For the text-containing cell, return its midpoint in (X, Y) coordinate format. 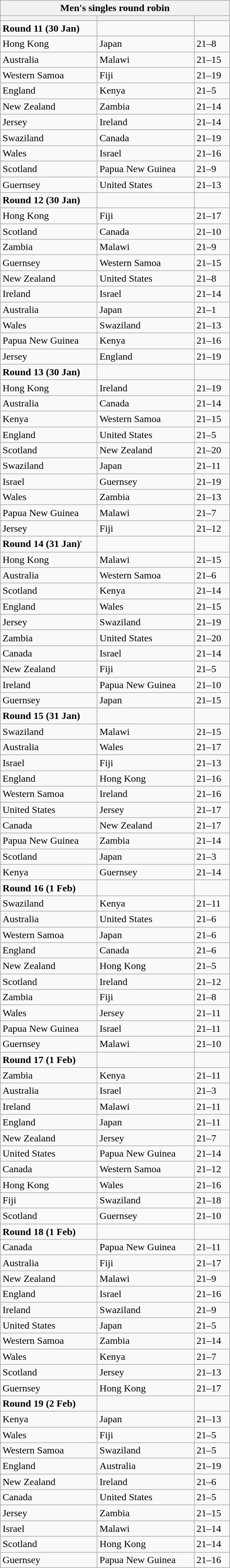
Round 12 (30 Jan) (49, 200)
21–18 (212, 1201)
Round 16 (1 Feb) (49, 888)
Round 17 (1 Feb) (49, 1060)
Round 11 (30 Jan) (49, 28)
Round 19 (2 Feb) (49, 1403)
Round 14 (31 Jan)' (49, 544)
Men's singles round robin (115, 8)
21–1 (212, 310)
Round 13 (30 Jan) (49, 372)
Round 15 (31 Jan) (49, 716)
Round 18 (1 Feb) (49, 1232)
